Capture the cell that displays the provided text and extract its [x, y] central coordinate. 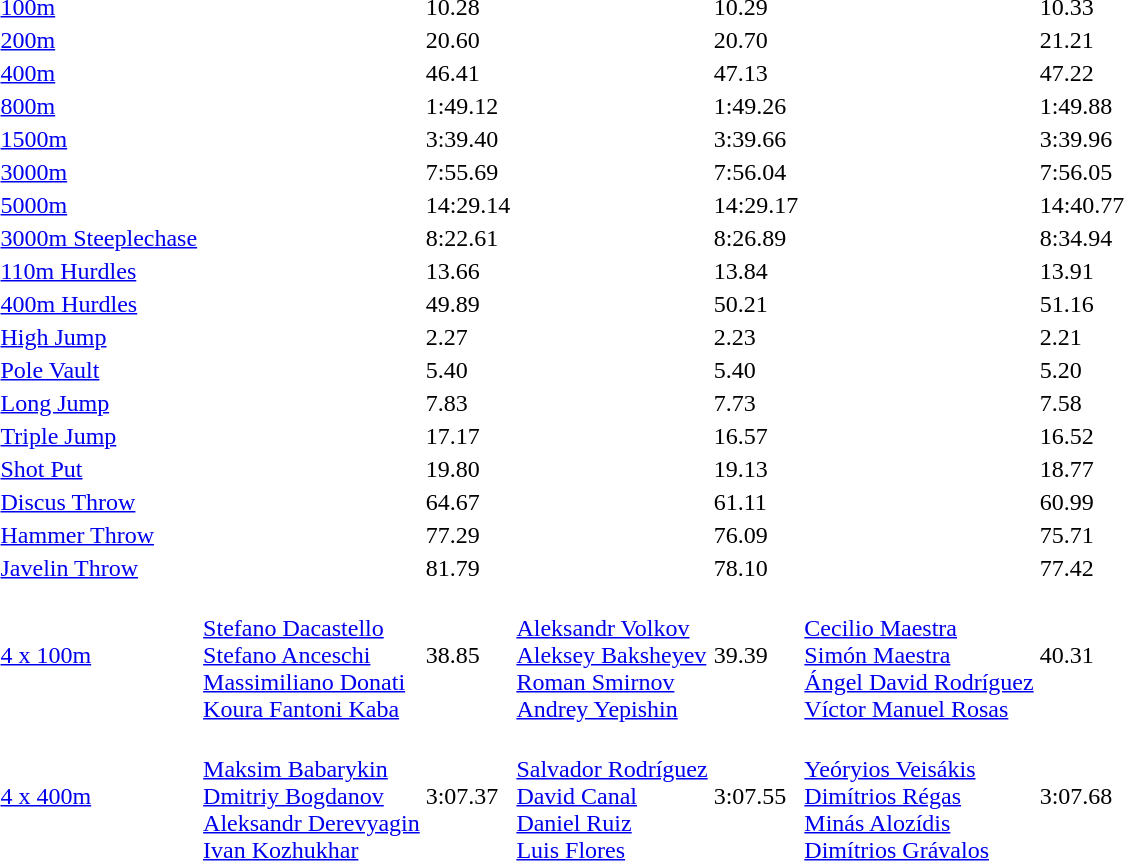
78.10 [756, 568]
46.41 [468, 73]
13.66 [468, 271]
7:56.04 [756, 172]
2.27 [468, 337]
76.09 [756, 535]
20.70 [756, 40]
7.83 [468, 403]
61.11 [756, 502]
39.39 [756, 655]
Aleksandr VolkovAleksey BaksheyevRoman SmirnovAndrey Yepishin [612, 655]
7.73 [756, 403]
20.60 [468, 40]
50.21 [756, 304]
19.13 [756, 469]
64.67 [468, 502]
14:29.17 [756, 205]
49.89 [468, 304]
81.79 [468, 568]
38.85 [468, 655]
16.57 [756, 436]
3:39.66 [756, 139]
77.29 [468, 535]
19.80 [468, 469]
47.13 [756, 73]
1:49.26 [756, 106]
1:49.12 [468, 106]
8:26.89 [756, 238]
2.23 [756, 337]
7:55.69 [468, 172]
3:39.40 [468, 139]
Cecilio MaestraSimón MaestraÁngel David RodríguezVíctor Manuel Rosas [919, 655]
13.84 [756, 271]
14:29.14 [468, 205]
17.17 [468, 436]
8:22.61 [468, 238]
Stefano DacastelloStefano AnceschiMassimiliano DonatiKoura Fantoni Kaba [312, 655]
